Extract the [x, y] coordinate from the center of the cell holding the provided text.  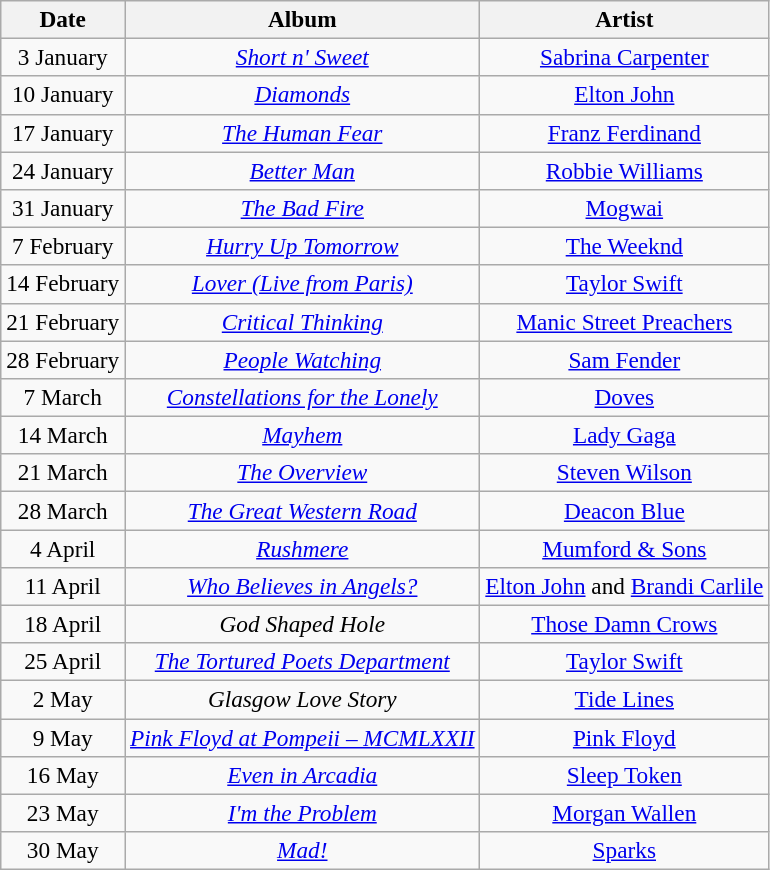
Lady Gaga [624, 435]
25 April [63, 662]
Mayhem [302, 435]
Who Believes in Angels? [302, 586]
17 January [63, 133]
The Overview [302, 473]
People Watching [302, 359]
9 May [63, 737]
The Weeknd [624, 246]
24 January [63, 170]
The Great Western Road [302, 510]
Morgan Wallen [624, 813]
Robbie Williams [624, 170]
Those Damn Crows [624, 624]
Doves [624, 397]
Mogwai [624, 208]
21 February [63, 322]
Elton John [624, 95]
16 May [63, 775]
Sabrina Carpenter [624, 57]
14 March [63, 435]
Critical Thinking [302, 322]
3 January [63, 57]
Mad! [302, 850]
Sparks [624, 850]
Constellations for the Lonely [302, 397]
The Human Fear [302, 133]
23 May [63, 813]
The Tortured Poets Department [302, 662]
Better Man [302, 170]
Sam Fender [624, 359]
31 January [63, 208]
Franz Ferdinand [624, 133]
Lover (Live from Paris) [302, 284]
Diamonds [302, 95]
Pink Floyd at Pompeii – MCMLXXII [302, 737]
28 March [63, 510]
10 January [63, 95]
Hurry Up Tomorrow [302, 246]
Even in Arcadia [302, 775]
Artist [624, 19]
Mumford & Sons [624, 548]
I'm the Problem [302, 813]
Deacon Blue [624, 510]
7 March [63, 397]
Rushmere [302, 548]
Pink Floyd [624, 737]
Date [63, 19]
Elton John and Brandi Carlile [624, 586]
30 May [63, 850]
4 April [63, 548]
Tide Lines [624, 699]
11 April [63, 586]
Album [302, 19]
The Bad Fire [302, 208]
18 April [63, 624]
Short n' Sweet [302, 57]
14 February [63, 284]
Glasgow Love Story [302, 699]
21 March [63, 473]
Manic Street Preachers [624, 322]
2 May [63, 699]
Sleep Token [624, 775]
28 February [63, 359]
7 February [63, 246]
Steven Wilson [624, 473]
God Shaped Hole [302, 624]
